Capture the cell that displays the provided text and extract its (x, y) central coordinate. 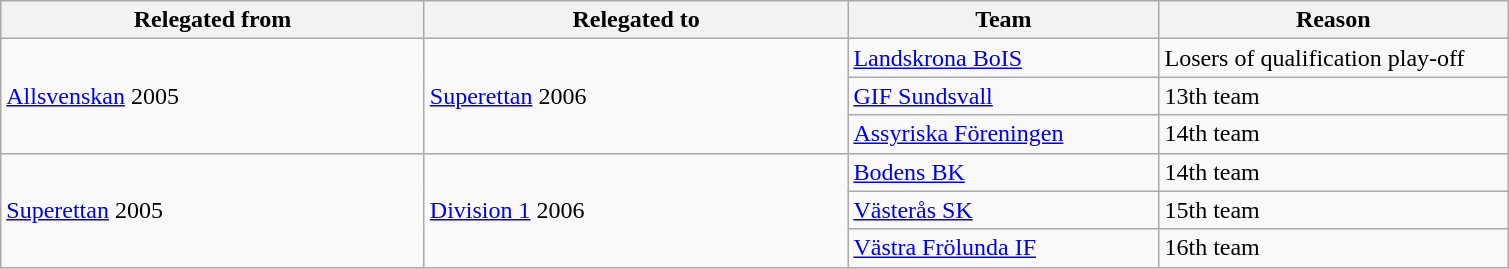
13th team (1334, 96)
Västerås SK (1004, 210)
Assyriska Föreningen (1004, 134)
Division 1 2006 (636, 210)
16th team (1334, 248)
Team (1004, 20)
Landskrona BoIS (1004, 58)
GIF Sundsvall (1004, 96)
Allsvenskan 2005 (213, 96)
Relegated to (636, 20)
Superettan 2005 (213, 210)
Reason (1334, 20)
Superettan 2006 (636, 96)
Västra Frölunda IF (1004, 248)
15th team (1334, 210)
Relegated from (213, 20)
Losers of qualification play-off (1334, 58)
Bodens BK (1004, 172)
